Extract the [x, y] coordinate from the center of the cell holding the provided text.  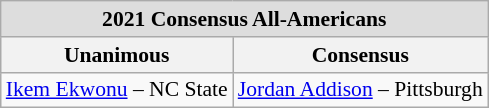
Consensus [360, 55]
Unanimous [117, 55]
Ikem Ekwonu – NC State [117, 90]
2021 Consensus All-Americans [244, 19]
Jordan Addison – Pittsburgh [360, 90]
